Determine the [x, y] coordinate at the center of the cell enclosing the given text.  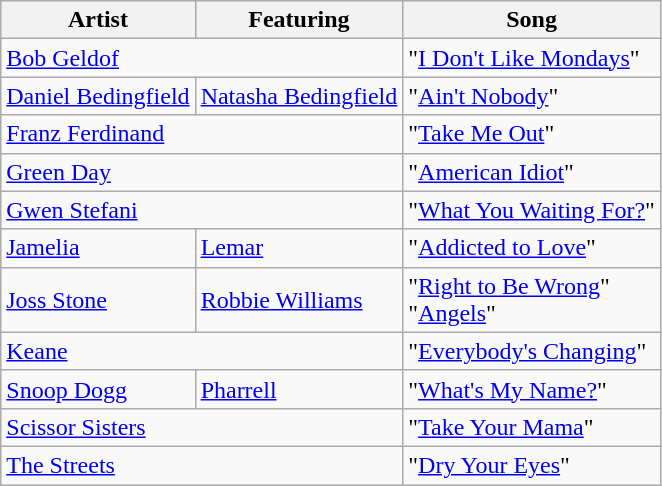
"What's My Name?" [532, 389]
"Right to Be Wrong""Angels" [532, 300]
"American Idiot" [532, 172]
Daniel Bedingfield [98, 96]
Featuring [299, 20]
Natasha Bedingfield [299, 96]
Joss Stone [98, 300]
Scissor Sisters [202, 427]
Green Day [202, 172]
"Take Your Mama" [532, 427]
Song [532, 20]
Jamelia [98, 248]
"Everybody's Changing" [532, 351]
Snoop Dogg [98, 389]
"What You Waiting For?" [532, 210]
Franz Ferdinand [202, 134]
Pharrell [299, 389]
"Ain't Nobody" [532, 96]
"Dry Your Eyes" [532, 465]
"Take Me Out" [532, 134]
"Addicted to Love" [532, 248]
Keane [202, 351]
The Streets [202, 465]
Robbie Williams [299, 300]
Artist [98, 20]
Bob Geldof [202, 58]
"I Don't Like Mondays" [532, 58]
Gwen Stefani [202, 210]
Lemar [299, 248]
